Scan for the cell matching the given text and deliver its [X, Y] coordinate at center. 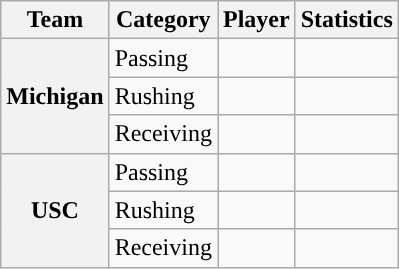
Michigan [55, 96]
USC [55, 210]
Statistics [346, 20]
Team [55, 20]
Player [257, 20]
Category [163, 20]
